Search for the cell housing the specified text and yield its [x, y] center coordinate. 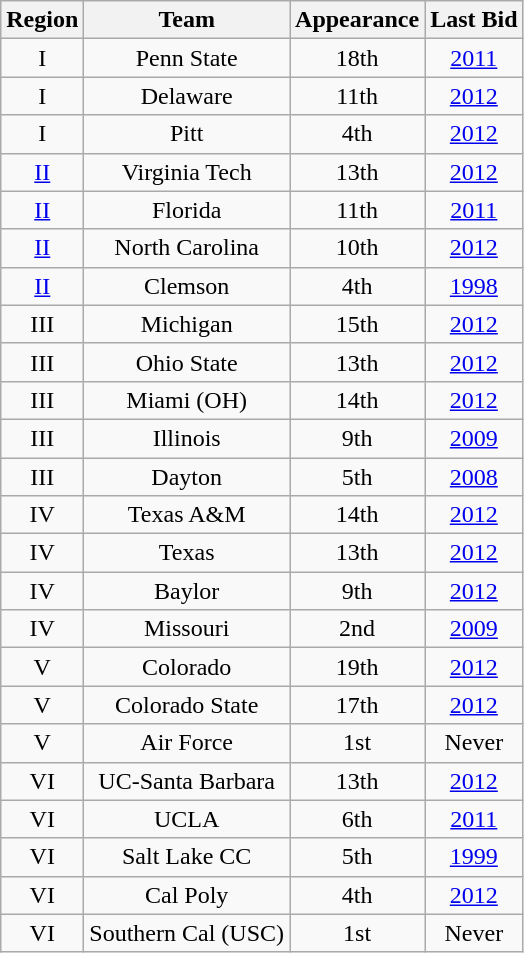
17th [358, 705]
Pitt [187, 134]
UCLA [187, 819]
Texas [187, 553]
Baylor [187, 591]
Colorado [187, 667]
2nd [358, 629]
Appearance [358, 20]
Salt Lake CC [187, 857]
1999 [474, 857]
19th [358, 667]
Clemson [187, 286]
15th [358, 324]
Last Bid [474, 20]
Florida [187, 210]
Team [187, 20]
1998 [474, 286]
Delaware [187, 96]
Ohio State [187, 362]
18th [358, 58]
UC-Santa Barbara [187, 781]
Dayton [187, 477]
Colorado State [187, 705]
6th [358, 819]
Region [42, 20]
Penn State [187, 58]
Texas A&M [187, 515]
2008 [474, 477]
Virginia Tech [187, 172]
Southern Cal (USC) [187, 933]
Michigan [187, 324]
Miami (OH) [187, 400]
Cal Poly [187, 895]
Missouri [187, 629]
Illinois [187, 438]
North Carolina [187, 248]
10th [358, 248]
Air Force [187, 743]
